Locate the cell with the specified text and output its (X, Y) center coordinate. 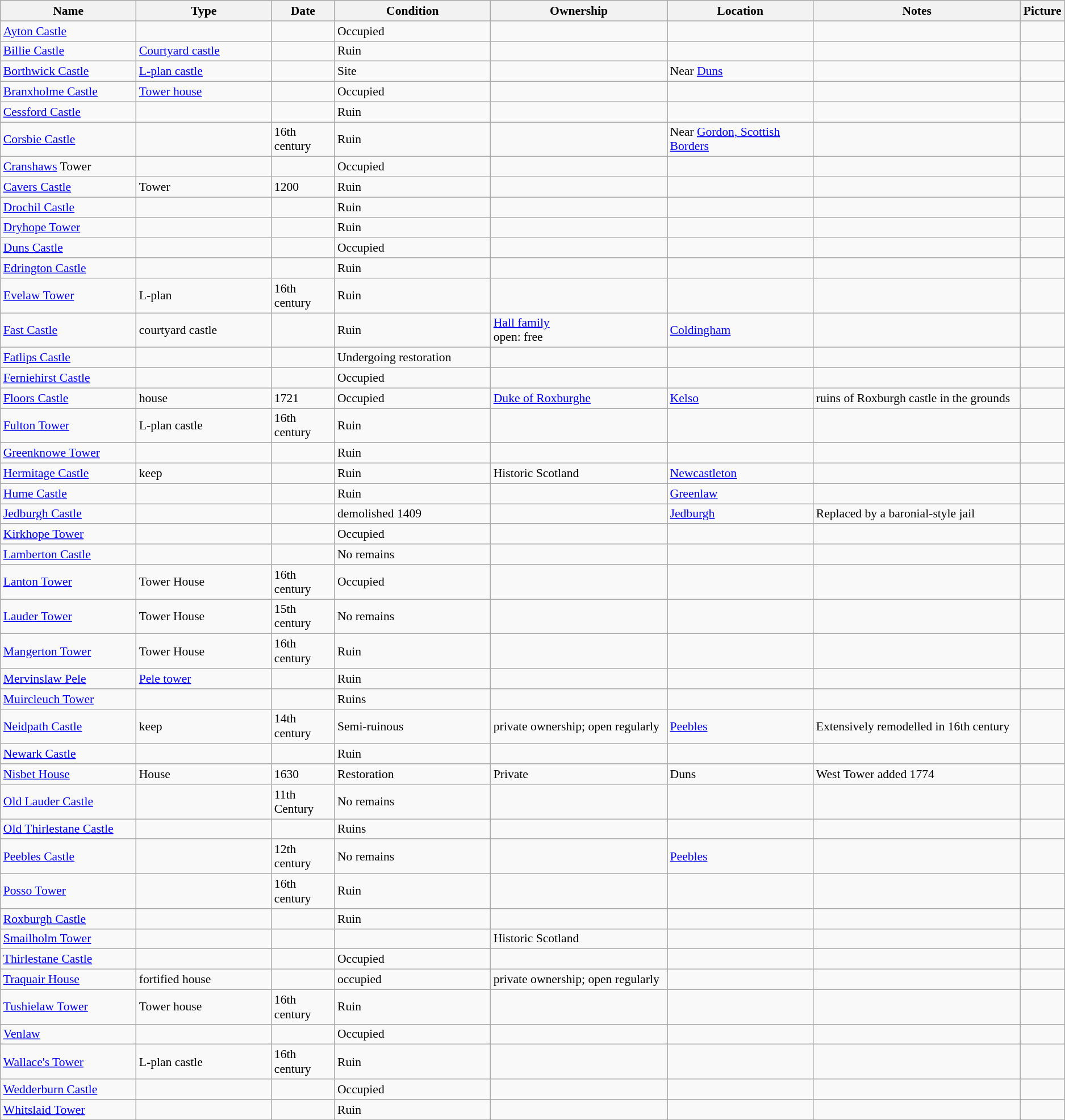
Cranshaws Tower (68, 167)
Lauder Tower (68, 617)
Near Duns (740, 72)
Kelso (740, 398)
house (204, 398)
Greenlaw (740, 494)
Site (412, 72)
Edrington Castle (68, 268)
Peebles Castle (68, 856)
Undergoing restoration (412, 358)
Hall family open: free (579, 331)
Tower (204, 187)
Near Gordon, Scottish Borders (740, 140)
Duns (740, 774)
Restoration (412, 774)
Coldingham (740, 331)
ruins of Roxburgh castle in the grounds (917, 398)
Cavers Castle (68, 187)
Jedburgh (740, 514)
Type (204, 11)
Notes (917, 11)
1721 (303, 398)
Ownership (579, 11)
Fulton Tower (68, 426)
Lanton Tower (68, 582)
Venlaw (68, 1034)
Mervinslaw Pele (68, 679)
Posso Tower (68, 892)
Thirlestane Castle (68, 959)
11th Century (303, 802)
occupied (412, 980)
fortified house (204, 980)
demolished 1409 (412, 514)
Branxholme Castle (68, 92)
Evelaw Tower (68, 295)
Duke of Roxburghe (579, 398)
14th century (303, 726)
Hume Castle (68, 494)
Newark Castle (68, 754)
15th century (303, 617)
Traquair House (68, 980)
Name (68, 11)
Replaced by a baronial-style jail (917, 514)
Wedderburn Castle (68, 1089)
12th century (303, 856)
Location (740, 11)
Condition (412, 11)
Neidpath Castle (68, 726)
Roxburgh Castle (68, 919)
Picture (1043, 11)
Hermitage Castle (68, 474)
Private (579, 774)
Cessford Castle (68, 112)
Lamberton Castle (68, 554)
Floors Castle (68, 398)
Wallace's Tower (68, 1062)
1630 (303, 774)
West Tower added 1774 (917, 774)
Smailholm Tower (68, 939)
Courtyard castle (204, 51)
Fatlips Castle (68, 358)
Corsbie Castle (68, 140)
Greenknowe Tower (68, 453)
Pele tower (204, 679)
Ayton Castle (68, 31)
1200 (303, 187)
courtyard castle (204, 331)
Muircleuch Tower (68, 699)
Mangerton Tower (68, 651)
Billie Castle (68, 51)
Dryhope Tower (68, 228)
Duns Castle (68, 248)
Fast Castle (68, 331)
Ferniehirst Castle (68, 378)
Drochil Castle (68, 207)
Old Thirlestane Castle (68, 829)
Newcastleton (740, 474)
Semi-ruinous (412, 726)
Extensively remodelled in 16th century (917, 726)
Kirkhope Tower (68, 534)
L-plan (204, 295)
House (204, 774)
Whitslaid Tower (68, 1110)
Old Lauder Castle (68, 802)
Tushielaw Tower (68, 1006)
Nisbet House (68, 774)
Jedburgh Castle (68, 514)
Date (303, 11)
Borthwick Castle (68, 72)
